Identify which cell holds the provided text, then report its (X, Y) central coordinate. 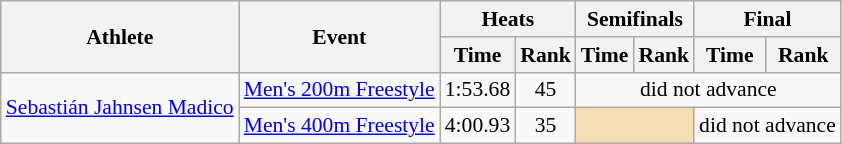
Sebastián Jahnsen Madico (120, 108)
4:00.93 (478, 126)
Semifinals (635, 19)
1:53.68 (478, 90)
Event (340, 36)
Men's 400m Freestyle (340, 126)
35 (546, 126)
Heats (508, 19)
Final (768, 19)
45 (546, 90)
Men's 200m Freestyle (340, 90)
Athlete (120, 36)
